Extract the (x, y) coordinate from the center of the cell holding the provided text.  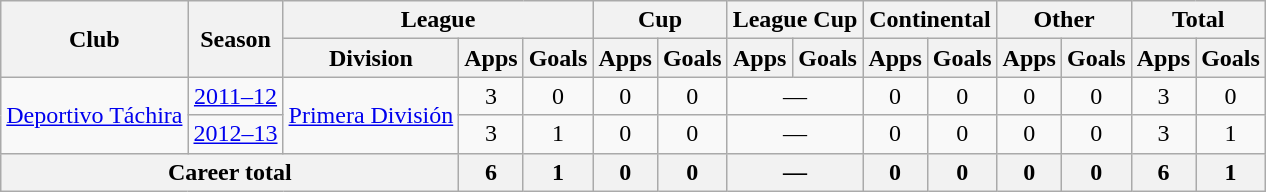
Primera División (371, 115)
Other (1064, 20)
Career total (230, 172)
League Cup (795, 20)
2012–13 (236, 134)
Cup (660, 20)
League (438, 20)
2011–12 (236, 96)
Continental (930, 20)
Total (1198, 20)
Division (371, 58)
Club (94, 39)
Deportivo Táchira (94, 115)
Season (236, 39)
